Find where the given text appears and provide that cell's center as (x, y) coordinate. 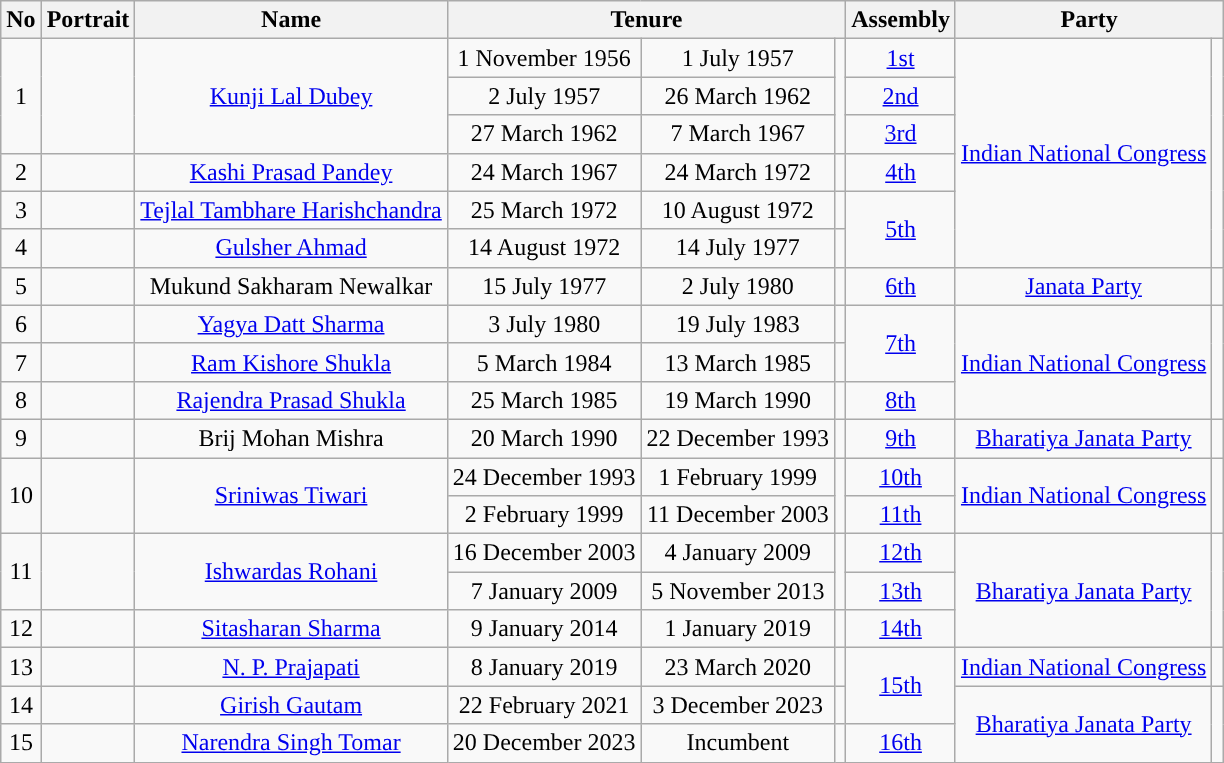
1 (21, 96)
5th (901, 229)
Incumbent (738, 743)
11 December 2003 (738, 515)
22 December 1993 (738, 438)
10th (901, 477)
24 December 1993 (544, 477)
11 (21, 572)
26 March 1962 (738, 96)
Assembly (901, 20)
Mukund Sakharam Newalkar (291, 286)
Sitasharan Sharma (291, 629)
16th (901, 743)
5 November 2013 (738, 591)
14 August 1972 (544, 248)
16 December 2003 (544, 553)
N. P. Prajapati (291, 667)
8th (901, 400)
9 (21, 438)
Party (1088, 20)
14 (21, 705)
27 March 1962 (544, 134)
4 (21, 248)
Narendra Singh Tomar (291, 743)
1 February 1999 (738, 477)
Ram Kishore Shukla (291, 362)
7th (901, 343)
Ishwardas Rohani (291, 572)
20 December 2023 (544, 743)
25 March 1972 (544, 210)
1 November 1956 (544, 58)
19 March 1990 (738, 400)
2 July 1957 (544, 96)
3rd (901, 134)
15 July 1977 (544, 286)
10 August 1972 (738, 210)
20 March 1990 (544, 438)
2 February 1999 (544, 515)
6th (901, 286)
8 (21, 400)
15th (901, 686)
7 (21, 362)
7 January 2009 (544, 591)
7 March 1967 (738, 134)
3 December 2023 (738, 705)
Brij Mohan Mishra (291, 438)
12th (901, 553)
13th (901, 591)
23 March 2020 (738, 667)
15 (21, 743)
Kashi Prasad Pandey (291, 172)
2nd (901, 96)
Name (291, 20)
5 (21, 286)
Kunji Lal Dubey (291, 96)
5 March 1984 (544, 362)
4 January 2009 (738, 553)
Portrait (88, 20)
Sriniwas Tiwari (291, 496)
Rajendra Prasad Shukla (291, 400)
13 (21, 667)
9 January 2014 (544, 629)
8 January 2019 (544, 667)
Gulsher Ahmad (291, 248)
3 (21, 210)
9th (901, 438)
3 July 1980 (544, 324)
No (21, 20)
24 March 1972 (738, 172)
Yagya Datt Sharma (291, 324)
14 July 1977 (738, 248)
4th (901, 172)
2 July 1980 (738, 286)
25 March 1985 (544, 400)
11th (901, 515)
14th (901, 629)
1st (901, 58)
24 March 1967 (544, 172)
Tejlal Tambhare Harishchandra (291, 210)
Girish Gautam (291, 705)
2 (21, 172)
1 July 1957 (738, 58)
12 (21, 629)
Tenure (646, 20)
1 January 2019 (738, 629)
Janata Party (1083, 286)
10 (21, 496)
13 March 1985 (738, 362)
22 February 2021 (544, 705)
6 (21, 324)
19 July 1983 (738, 324)
